Identify which cell holds the provided text, then report its (X, Y) central coordinate. 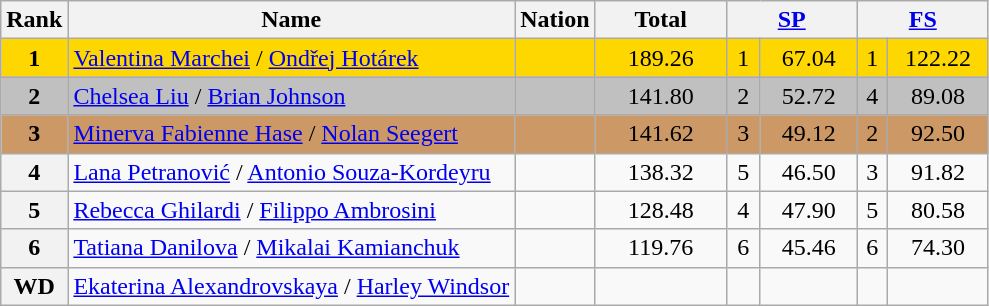
46.50 (808, 172)
Chelsea Liu / Brian Johnson (292, 96)
74.30 (938, 248)
FS (922, 20)
Rebecca Ghilardi / Filippo Ambrosini (292, 210)
Lana Petranović / Antonio Souza-Kordeyru (292, 172)
45.46 (808, 248)
49.12 (808, 134)
Minerva Fabienne Hase / Nolan Seegert (292, 134)
80.58 (938, 210)
SP (792, 20)
91.82 (938, 172)
189.26 (660, 58)
122.22 (938, 58)
Name (292, 20)
Rank (34, 20)
141.80 (660, 96)
67.04 (808, 58)
119.76 (660, 248)
128.48 (660, 210)
141.62 (660, 134)
47.90 (808, 210)
Tatiana Danilova / Mikalai Kamianchuk (292, 248)
WD (34, 286)
Nation (555, 20)
52.72 (808, 96)
Ekaterina Alexandrovskaya / Harley Windsor (292, 286)
138.32 (660, 172)
92.50 (938, 134)
Valentina Marchei / Ondřej Hotárek (292, 58)
Total (660, 20)
89.08 (938, 96)
